Locate the cell with the specified text and output its (X, Y) center coordinate. 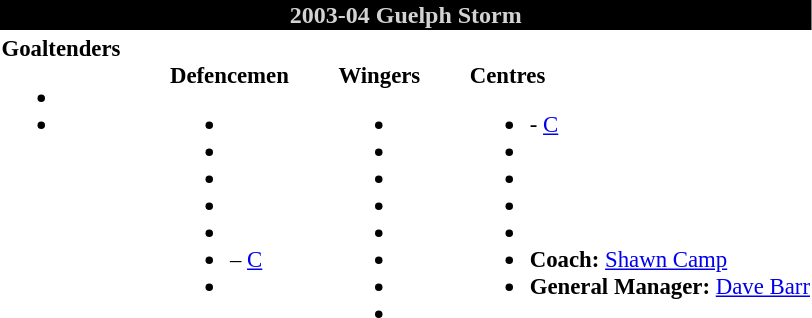
2003-04 Guelph Storm (406, 15)
